Identify which cell holds the provided text, then report its [X, Y] central coordinate. 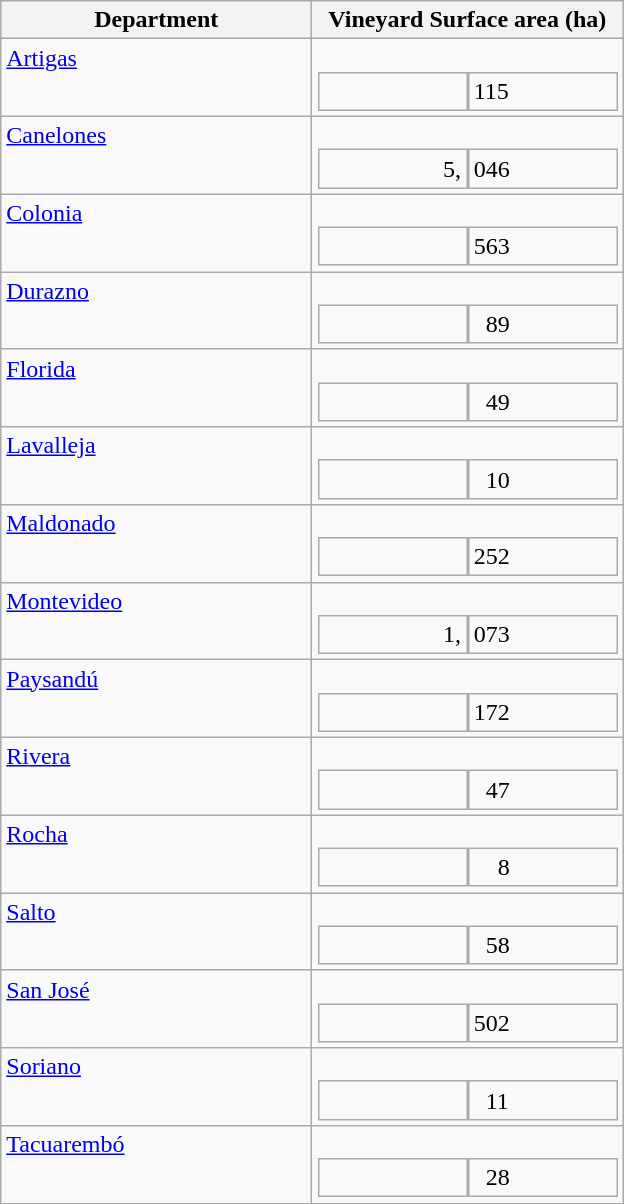
Artigas [156, 78]
Canelones [156, 155]
073 [542, 635]
San José [156, 1009]
1, 073 [468, 621]
Durazno [156, 311]
Salto [156, 932]
Tacuarembó [156, 1165]
5, 046 [468, 155]
046 [542, 169]
5, [392, 169]
Department [156, 20]
Lavalleja [156, 466]
Maldonado [156, 544]
Colonia [156, 233]
Rivera [156, 776]
Rocha [156, 854]
Florida [156, 388]
Soriano [156, 1087]
Vineyard Surface area (ha) [468, 20]
Paysandú [156, 699]
1, [392, 635]
Montevideo [156, 621]
